Return (x, y) of the center of cell containing provided text 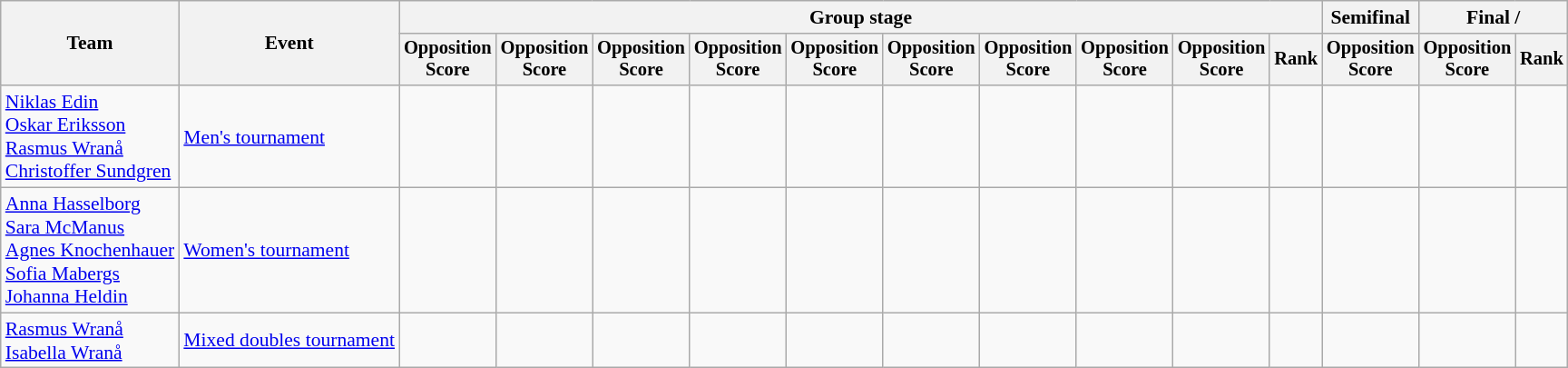
Rasmus WranåIsabella Wranå (91, 340)
Event (289, 44)
Men's tournament (289, 136)
Group stage (860, 17)
Niklas EdinOskar ErikssonRasmus WranåChristoffer Sundgren (91, 136)
Team (91, 44)
Anna HasselborgSara McManusAgnes KnochenhauerSofia MabergsJohanna Heldin (91, 251)
Semifinal (1370, 17)
Women's tournament (289, 251)
Final / (1494, 17)
Mixed doubles tournament (289, 340)
